Search for the cell housing the specified text and yield its [x, y] center coordinate. 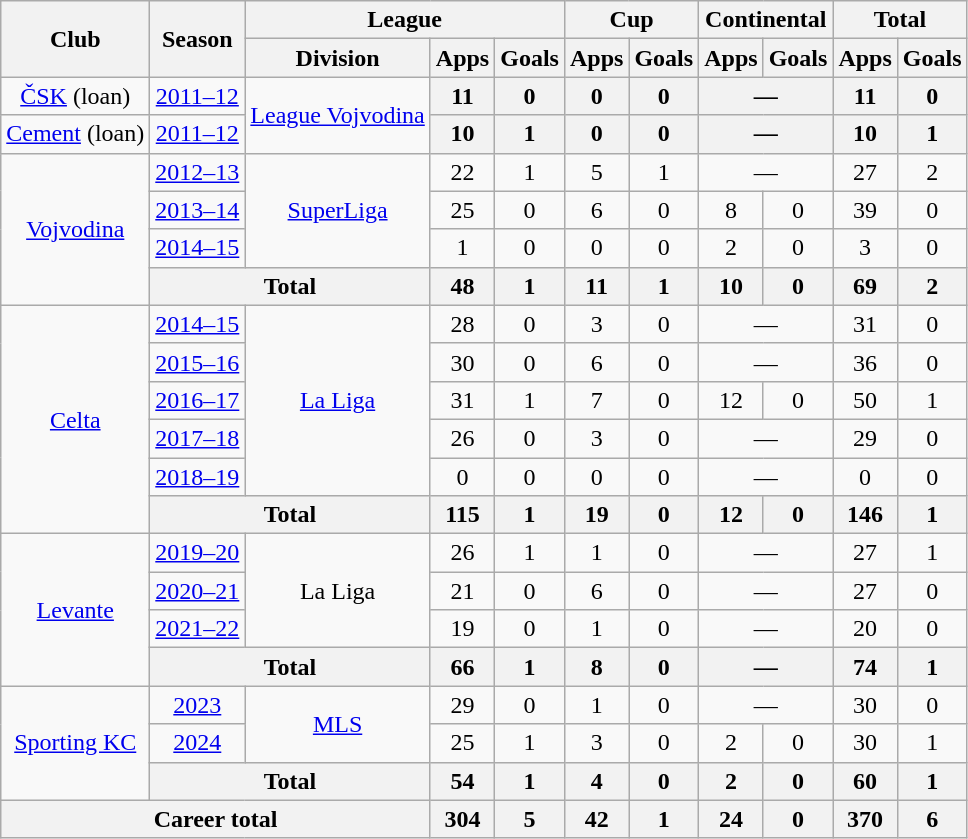
42 [596, 819]
2018–19 [198, 477]
74 [865, 667]
ČSK (loan) [76, 96]
146 [865, 515]
50 [865, 400]
54 [462, 781]
304 [462, 819]
2020–21 [198, 591]
2013–14 [198, 210]
Club [76, 39]
20 [865, 629]
Cement (loan) [76, 134]
League [405, 20]
Levante [76, 610]
SuperLiga [338, 210]
Season [198, 39]
2015–16 [198, 362]
League Vojvodina [338, 115]
Vojvodina [76, 229]
2019–20 [198, 553]
2023 [198, 705]
Career total [216, 819]
36 [865, 362]
Continental [766, 20]
22 [462, 172]
21 [462, 591]
2017–18 [198, 438]
66 [462, 667]
MLS [338, 724]
28 [462, 324]
115 [462, 515]
370 [865, 819]
2012–13 [198, 172]
24 [731, 819]
7 [596, 400]
Celta [76, 419]
Cup [631, 20]
Sporting KC [76, 743]
48 [462, 286]
2024 [198, 743]
Division [338, 58]
69 [865, 286]
4 [596, 781]
2021–22 [198, 629]
60 [865, 781]
2016–17 [198, 400]
39 [865, 210]
